Find where the given text appears and provide that cell's center as (X, Y) coordinate. 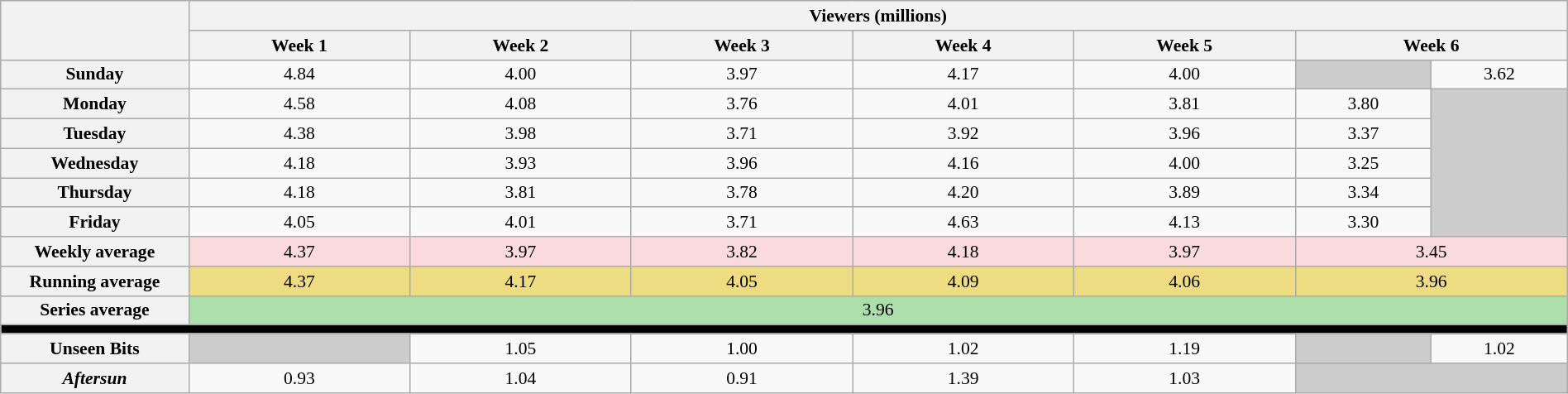
4.06 (1184, 281)
Tuesday (94, 134)
Weekly average (94, 252)
Running average (94, 281)
4.58 (299, 104)
4.38 (299, 134)
4.13 (1184, 223)
0.93 (299, 378)
Series average (94, 310)
Week 3 (742, 46)
Week 1 (299, 46)
3.92 (963, 134)
Thursday (94, 193)
Week 4 (963, 46)
Week 2 (521, 46)
Week 6 (1431, 46)
Wednesday (94, 163)
1.19 (1184, 348)
Week 5 (1184, 46)
3.82 (742, 252)
1.03 (1184, 378)
1.39 (963, 378)
3.45 (1431, 252)
3.62 (1500, 74)
3.80 (1363, 104)
3.89 (1184, 193)
Sunday (94, 74)
4.84 (299, 74)
4.16 (963, 163)
3.37 (1363, 134)
4.63 (963, 223)
1.05 (521, 348)
3.98 (521, 134)
Unseen Bits (94, 348)
3.93 (521, 163)
Aftersun (94, 378)
1.04 (521, 378)
3.78 (742, 193)
0.91 (742, 378)
4.08 (521, 104)
Friday (94, 223)
4.20 (963, 193)
3.76 (742, 104)
Viewers (millions) (878, 16)
1.00 (742, 348)
Monday (94, 104)
3.34 (1363, 193)
4.09 (963, 281)
3.30 (1363, 223)
3.25 (1363, 163)
